Output the (x, y) coordinate of the center of the cell containing the given text.  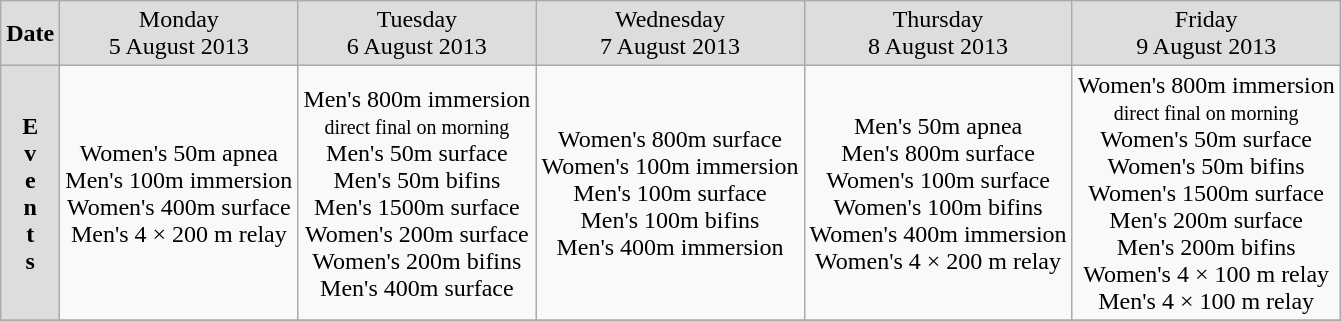
Monday 5 August 2013 (179, 34)
Tuesday 6 August 2013 (417, 34)
Friday 9 August 2013 (1206, 34)
Men's 50m apnea Men's 800m surface Women's 100m surface Women's 100m bifins Women's 400m immersion Women's 4 × 200 m relay (938, 193)
Women's 800m surface Women's 100m immersion Men's 100m surface Men's 100m bifins Men's 400m immersion (670, 193)
Date (30, 34)
Thursday 8 August 2013 (938, 34)
Wednesday 7 August 2013 (670, 34)
Women's 50m apnea Men's 100m immersion Women's 400m surface Men's 4 × 200 m relay (179, 193)
E v e n t s (30, 193)
